Extract the (X, Y) coordinate from the center of the cell holding the provided text.  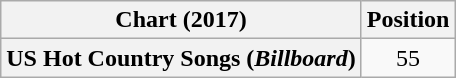
US Hot Country Songs (Billboard) (181, 58)
Chart (2017) (181, 20)
55 (408, 58)
Position (408, 20)
